Detect which cell encompasses the target text, then output its (x, y) center coordinate. 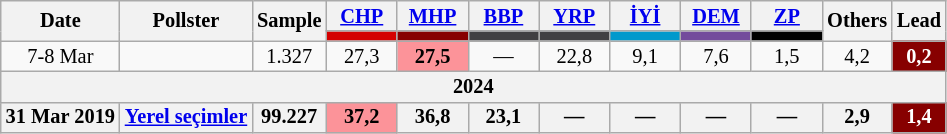
9,1 (646, 56)
23,1 (504, 118)
MHP (432, 16)
36,8 (432, 118)
1.327 (289, 56)
CHP (362, 16)
2,9 (857, 118)
İYİ (646, 16)
37,2 (362, 118)
BBP (504, 16)
Others (857, 20)
31 Mar 2019 (60, 118)
2024 (474, 86)
YRP (574, 16)
0,2 (919, 56)
27,5 (432, 56)
7-8 Mar (60, 56)
Lead (919, 20)
Sample (289, 20)
DEM (716, 16)
99.227 (289, 118)
ZP (786, 16)
4,2 (857, 56)
1,5 (786, 56)
7,6 (716, 56)
22,8 (574, 56)
27,3 (362, 56)
Yerel seçimler (186, 118)
Pollster (186, 20)
Date (60, 20)
1,4 (919, 118)
